For the text-containing cell, return its midpoint in [X, Y] coordinate format. 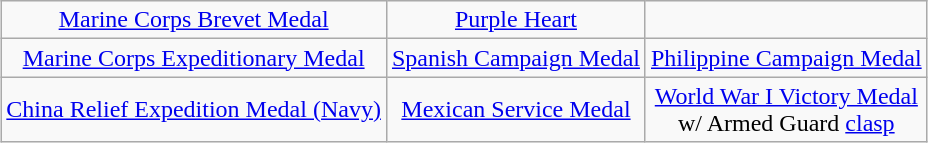
Purple Heart [516, 20]
China Relief Expedition Medal (Navy) [194, 110]
Mexican Service Medal [516, 110]
Spanish Campaign Medal [516, 58]
World War I Victory Medal w/ Armed Guard clasp [786, 110]
Philippine Campaign Medal [786, 58]
Marine Corps Brevet Medal [194, 20]
Marine Corps Expeditionary Medal [194, 58]
